Capture the cell that displays the provided text and extract its (X, Y) central coordinate. 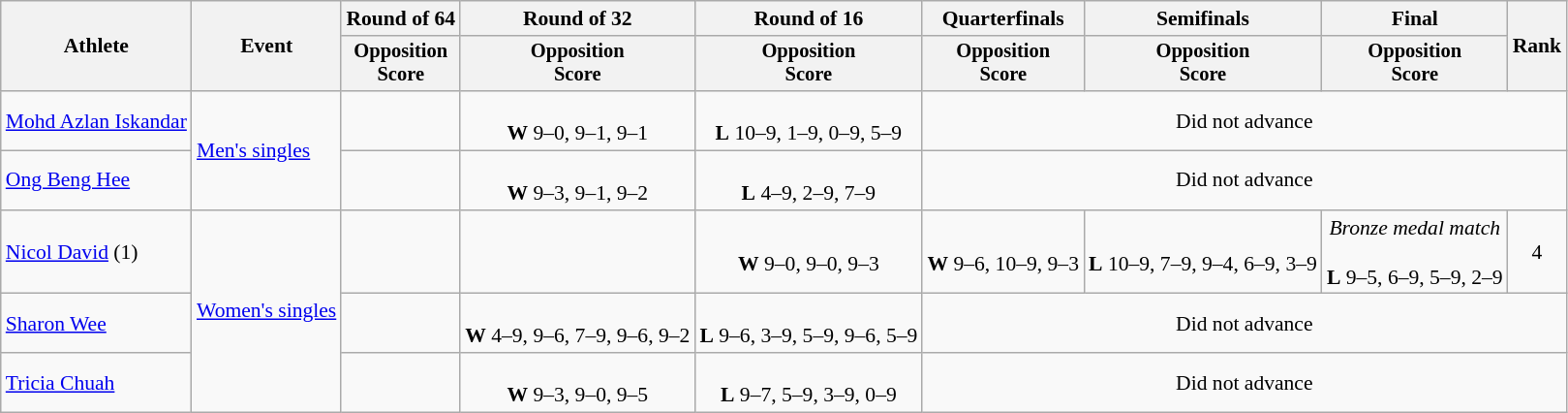
Quarterfinals (1003, 18)
Sharon Wee (97, 324)
Round of 64 (401, 18)
W 9–3, 9–1, 9–2 (577, 180)
Ong Beng Hee (97, 180)
Athlete (97, 47)
Nicol David (1) (97, 252)
Men's singles (266, 150)
L 4–9, 2–9, 7–9 (808, 180)
Mohd Azlan Iskandar (97, 120)
L 10–9, 7–9, 9–4, 6–9, 3–9 (1203, 252)
Tricia Chuah (97, 382)
Round of 16 (808, 18)
Semifinals (1203, 18)
Round of 32 (577, 18)
4 (1538, 252)
L 10–9, 1–9, 0–9, 5–9 (808, 120)
L 9–6, 3–9, 5–9, 9–6, 5–9 (808, 324)
L 9–7, 5–9, 3–9, 0–9 (808, 382)
W 9–6, 10–9, 9–3 (1003, 252)
Final (1415, 18)
W 9–3, 9–0, 9–5 (577, 382)
Women's singles (266, 312)
W 9–0, 9–0, 9–3 (808, 252)
W 4–9, 9–6, 7–9, 9–6, 9–2 (577, 324)
Rank (1538, 47)
W 9–0, 9–1, 9–1 (577, 120)
Event (266, 47)
Bronze medal matchL 9–5, 6–9, 5–9, 2–9 (1415, 252)
